Locate the cell with the specified text and output its [x, y] center coordinate. 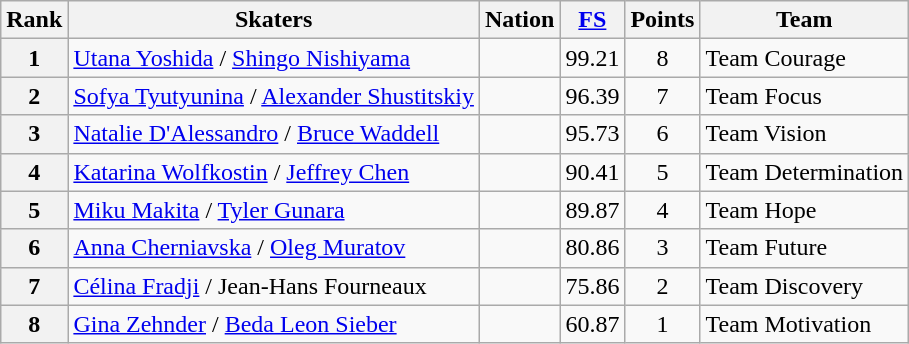
Nation [519, 20]
75.86 [592, 286]
Team Hope [804, 210]
96.39 [592, 96]
Miku Makita / Tyler Gunara [274, 210]
Team Focus [804, 96]
Skaters [274, 20]
FS [592, 20]
99.21 [592, 58]
Team Motivation [804, 324]
Anna Cherniavska / Oleg Muratov [274, 248]
Gina Zehnder / Beda Leon Sieber [274, 324]
Team Determination [804, 172]
Team Future [804, 248]
Utana Yoshida / Shingo Nishiyama [274, 58]
Célina Fradji / Jean-Hans Fourneaux [274, 286]
Rank [34, 20]
95.73 [592, 134]
Team Courage [804, 58]
Points [662, 20]
Katarina Wolfkostin / Jeffrey Chen [274, 172]
89.87 [592, 210]
Natalie D'Alessandro / Bruce Waddell [274, 134]
60.87 [592, 324]
Team Discovery [804, 286]
Sofya Tyutyunina / Alexander Shustitskiy [274, 96]
Team [804, 20]
80.86 [592, 248]
90.41 [592, 172]
Team Vision [804, 134]
